For the text-containing cell, return its midpoint in (X, Y) coordinate format. 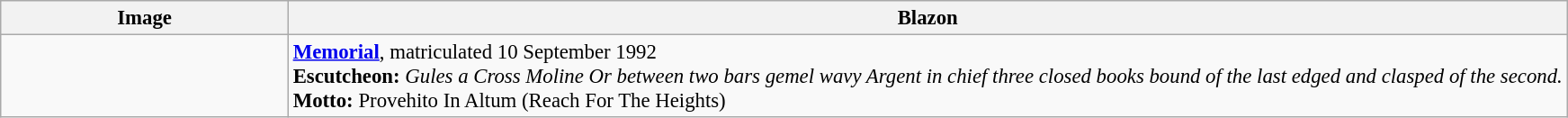
Blazon (927, 18)
Image (145, 18)
